Capture the cell that displays the provided text and extract its [X, Y] central coordinate. 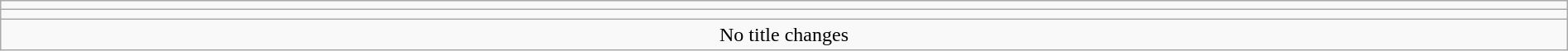
No title changes [784, 35]
